Provide the (x, y) coordinate of the cell's center where the given text is located.  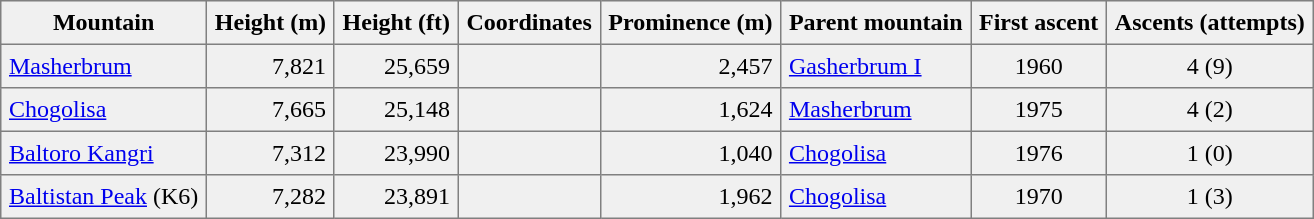
23,990 (396, 153)
Ascents (attempts) (1210, 23)
Baltistan Peak (K6) (104, 197)
Gasherbrum I (876, 66)
1,040 (690, 153)
Coordinates (529, 23)
Height (ft) (396, 23)
1 (3) (1210, 197)
4 (2) (1210, 110)
7,665 (271, 110)
23,891 (396, 197)
4 (9) (1210, 66)
2,457 (690, 66)
25,659 (396, 66)
Baltoro Kangri (104, 153)
First ascent (1039, 23)
7,282 (271, 197)
1,962 (690, 197)
1976 (1039, 153)
1975 (1039, 110)
1 (0) (1210, 153)
1,624 (690, 110)
Prominence (m) (690, 23)
Height (m) (271, 23)
1960 (1039, 66)
Mountain (104, 23)
Parent mountain (876, 23)
7,312 (271, 153)
7,821 (271, 66)
25,148 (396, 110)
1970 (1039, 197)
